Search for the cell housing the specified text and yield its [X, Y] center coordinate. 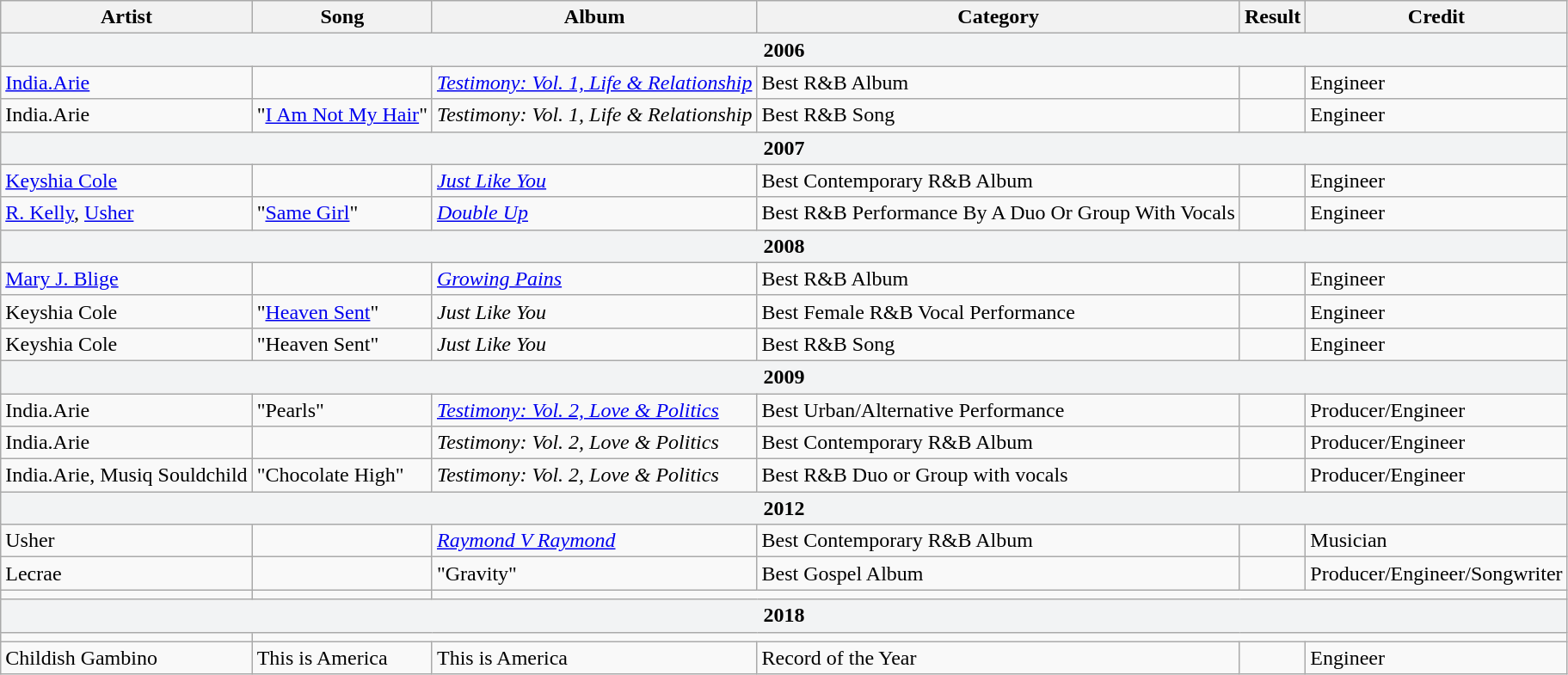
Mary J. Blige [126, 279]
Best Urban/Alternative Performance [998, 410]
2018 [784, 616]
Result [1272, 17]
Lecrae [126, 574]
R. Kelly, Usher [126, 213]
Best Gospel Album [998, 574]
Artist [126, 17]
Song [342, 17]
2006 [784, 50]
Growing Pains [594, 279]
Album [594, 17]
2007 [784, 148]
India.Arie, Musiq Souldchild [126, 476]
Double Up [594, 213]
Musician [1436, 541]
Usher [126, 541]
Best Female R&B Vocal Performance [998, 311]
Record of the Year [998, 658]
Childish Gambino [126, 658]
2009 [784, 377]
Best R&B Performance By A Duo Or Group With Vocals [998, 213]
"Pearls" [342, 410]
"Same Girl" [342, 213]
"Gravity" [594, 574]
"I Am Not My Hair" [342, 115]
Producer/Engineer/Songwriter [1436, 574]
Credit [1436, 17]
Best R&B Duo or Group with vocals [998, 476]
2012 [784, 508]
Category [998, 17]
2008 [784, 246]
"Chocolate High" [342, 476]
Raymond V Raymond [594, 541]
